Detect which cell encompasses the target text, then output its (x, y) center coordinate. 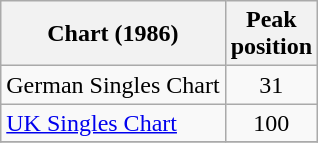
German Singles Chart (113, 85)
100 (271, 123)
Peakposition (271, 34)
Chart (1986) (113, 34)
UK Singles Chart (113, 123)
31 (271, 85)
